Locate the cell with the specified text and output its (X, Y) center coordinate. 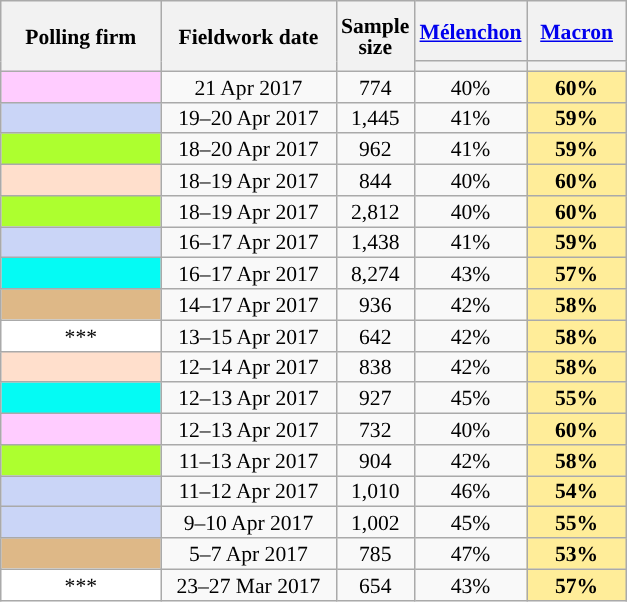
1,445 (375, 118)
8,274 (375, 274)
11–12 Apr 2017 (248, 492)
13–15 Apr 2017 (248, 336)
774 (375, 86)
844 (375, 180)
927 (375, 398)
54% (577, 492)
1,010 (375, 492)
14–17 Apr 2017 (248, 304)
838 (375, 366)
18–20 Apr 2017 (248, 150)
Samplesize (375, 36)
962 (375, 150)
1,438 (375, 242)
Polling firm (81, 36)
19–20 Apr 2017 (248, 118)
642 (375, 336)
46% (470, 492)
904 (375, 460)
732 (375, 430)
654 (375, 584)
2,812 (375, 212)
936 (375, 304)
785 (375, 554)
53% (577, 554)
Macron (577, 31)
5–7 Apr 2017 (248, 554)
21 Apr 2017 (248, 86)
1,002 (375, 522)
Fieldwork date (248, 36)
47% (470, 554)
12–14 Apr 2017 (248, 366)
11–13 Apr 2017 (248, 460)
9–10 Apr 2017 (248, 522)
Mélenchon (470, 31)
23–27 Mar 2017 (248, 584)
